Detect which cell encompasses the target text, then output its (x, y) center coordinate. 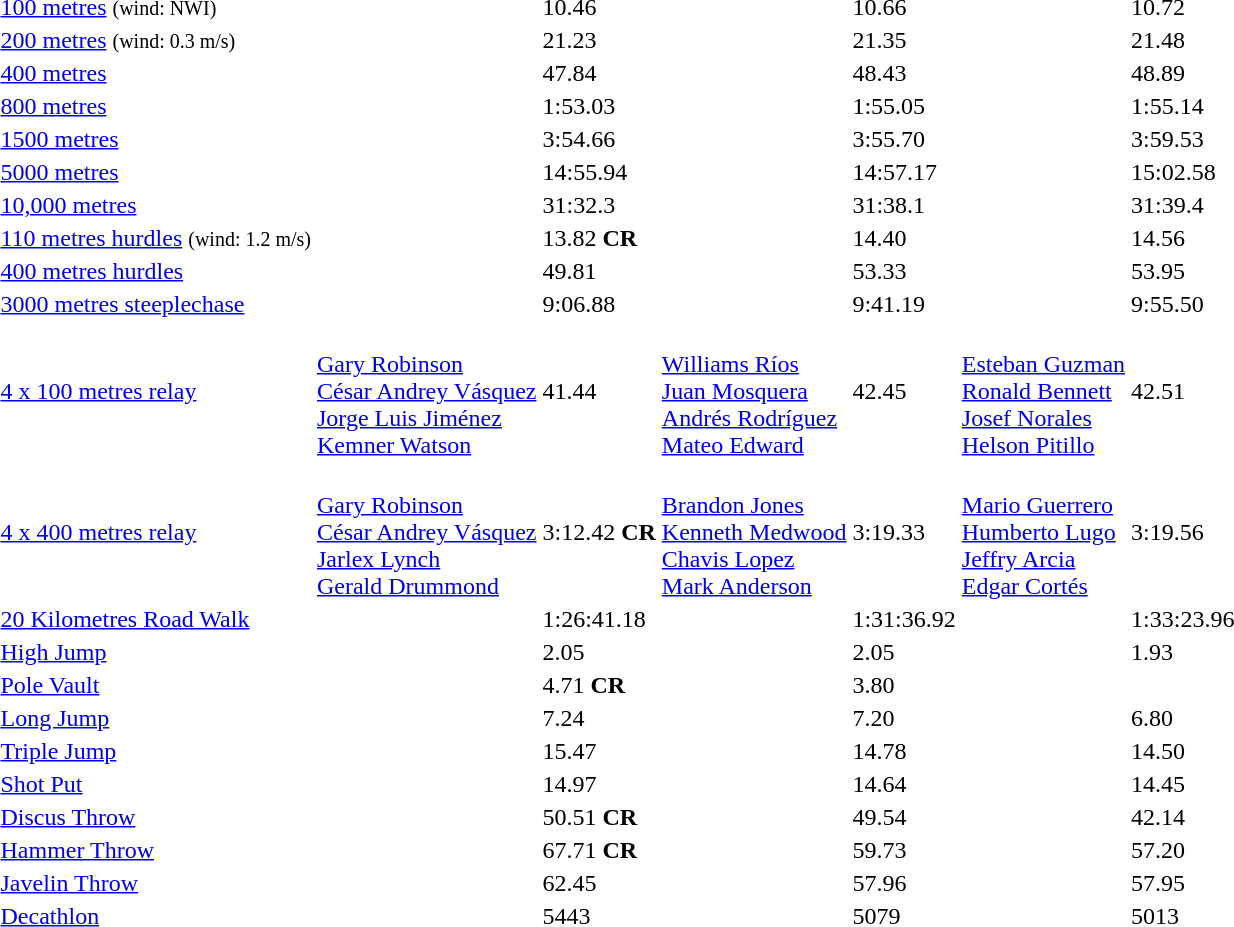
1:31:36.92 (904, 619)
41.44 (599, 391)
31:38.1 (904, 205)
50.51 CR (599, 817)
Williams Ríos Juan Mosquera Andrés Rodríguez Mateo Edward (754, 391)
21.35 (904, 40)
14.40 (904, 238)
49.54 (904, 817)
67.71 CR (599, 850)
14.78 (904, 751)
14.97 (599, 784)
47.84 (599, 73)
7.24 (599, 718)
31:32.3 (599, 205)
13.82 CR (599, 238)
3:19.33 (904, 532)
Mario Guerrero Humberto Lugo Jeffry Arcia Edgar Cortés (1043, 532)
1:55.05 (904, 106)
3:54.66 (599, 139)
42.45 (904, 391)
57.96 (904, 883)
4.71 CR (599, 685)
Brandon Jones Kenneth Medwood Chavis Lopez Mark Anderson (754, 532)
Gary Robinson César Andrey Vásquez Jarlex Lynch Gerald Drummond (426, 532)
1:53.03 (599, 106)
Esteban Guzman Ronald Bennett Josef Norales Helson Pitillo (1043, 391)
62.45 (599, 883)
15.47 (599, 751)
9:41.19 (904, 304)
9:06.88 (599, 304)
3:55.70 (904, 139)
1:26:41.18 (599, 619)
14:55.94 (599, 172)
7.20 (904, 718)
53.33 (904, 271)
14:57.17 (904, 172)
59.73 (904, 850)
3.80 (904, 685)
21.23 (599, 40)
Gary Robinson César Andrey Vásquez Jorge Luis Jiménez Kemner Watson (426, 391)
48.43 (904, 73)
3:12.42 CR (599, 532)
14.64 (904, 784)
49.81 (599, 271)
